For the text-containing cell, return its midpoint in (X, Y) coordinate format. 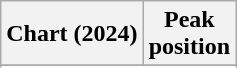
Peakposition (189, 34)
Chart (2024) (72, 34)
